From the cell containing the given text, extract its center point as (X, Y) coordinate. 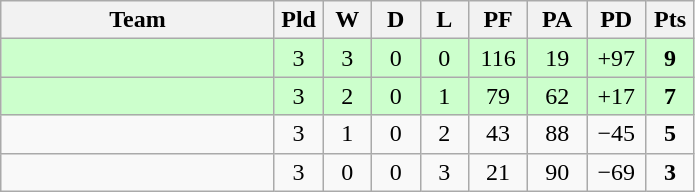
116 (498, 58)
Pts (670, 20)
Pld (298, 20)
−45 (616, 134)
−69 (616, 172)
+17 (616, 96)
Team (138, 20)
5 (670, 134)
PF (498, 20)
43 (498, 134)
+97 (616, 58)
21 (498, 172)
L (444, 20)
90 (558, 172)
62 (558, 96)
W (348, 20)
88 (558, 134)
79 (498, 96)
19 (558, 58)
PD (616, 20)
D (396, 20)
PA (558, 20)
9 (670, 58)
7 (670, 96)
